Output the [x, y] coordinate of the center of the cell containing the given text.  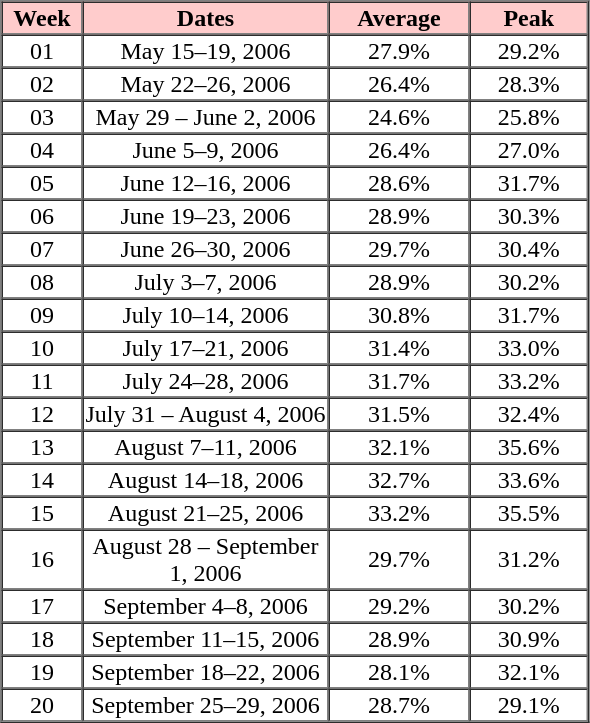
August 21–25, 2006 [205, 512]
August 14–18, 2006 [205, 480]
07 [42, 248]
Peak [529, 18]
June 26–30, 2006 [205, 248]
30.3% [529, 216]
24.6% [398, 116]
31.4% [398, 348]
03 [42, 116]
33.0% [529, 348]
04 [42, 150]
28.3% [529, 84]
May 22–26, 2006 [205, 84]
June 5–9, 2006 [205, 150]
35.6% [529, 446]
August 7–11, 2006 [205, 446]
28.1% [398, 672]
September 11–15, 2006 [205, 638]
20 [42, 704]
27.9% [398, 50]
27.0% [529, 150]
19 [42, 672]
Average [398, 18]
July 31 – August 4, 2006 [205, 414]
May 29 – June 2, 2006 [205, 116]
06 [42, 216]
September 4–8, 2006 [205, 606]
31.5% [398, 414]
35.5% [529, 512]
10 [42, 348]
08 [42, 282]
09 [42, 314]
32.7% [398, 480]
July 24–28, 2006 [205, 380]
Week [42, 18]
16 [42, 560]
July 3–7, 2006 [205, 282]
18 [42, 638]
June 12–16, 2006 [205, 182]
14 [42, 480]
May 15–19, 2006 [205, 50]
September 18–22, 2006 [205, 672]
11 [42, 380]
30.4% [529, 248]
02 [42, 84]
17 [42, 606]
28.7% [398, 704]
July 17–21, 2006 [205, 348]
05 [42, 182]
29.1% [529, 704]
28.6% [398, 182]
33.6% [529, 480]
Dates [205, 18]
30.8% [398, 314]
12 [42, 414]
August 28 – September 1, 2006 [205, 560]
30.9% [529, 638]
June 19–23, 2006 [205, 216]
13 [42, 446]
September 25–29, 2006 [205, 704]
25.8% [529, 116]
31.2% [529, 560]
15 [42, 512]
July 10–14, 2006 [205, 314]
32.4% [529, 414]
01 [42, 50]
